Identify which cell holds the provided text, then report its [X, Y] central coordinate. 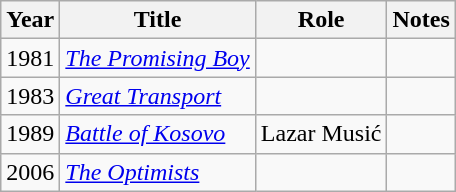
Title [158, 20]
The Promising Boy [158, 58]
1983 [30, 96]
Notes [421, 20]
Lazar Musić [321, 134]
1989 [30, 134]
2006 [30, 172]
Role [321, 20]
Battle of Kosovo [158, 134]
Great Transport [158, 96]
The Optimists [158, 172]
Year [30, 20]
1981 [30, 58]
